Output the (x, y) coordinate of the center of the cell containing the given text.  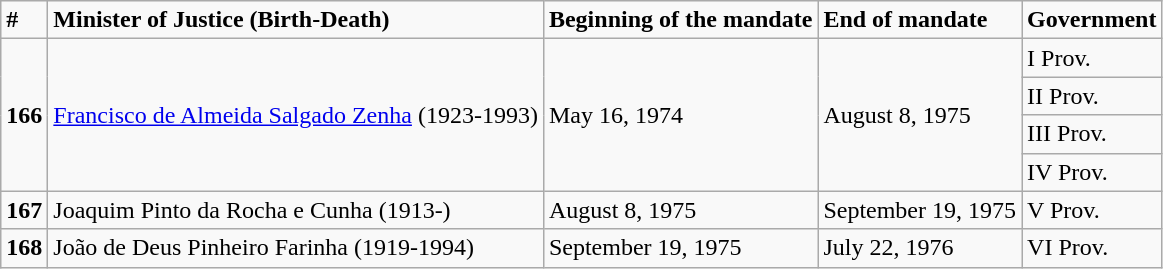
166 (24, 115)
168 (24, 248)
End of mandate (920, 20)
Francisco de Almeida Salgado Zenha (1923-1993) (296, 115)
May 16, 1974 (680, 115)
I Prov. (1092, 58)
IV Prov. (1092, 172)
# (24, 20)
V Prov. (1092, 210)
167 (24, 210)
João de Deus Pinheiro Farinha (1919-1994) (296, 248)
Government (1092, 20)
Joaquim Pinto da Rocha e Cunha (1913-) (296, 210)
Minister of Justice (Birth-Death) (296, 20)
II Prov. (1092, 96)
III Prov. (1092, 134)
Beginning of the mandate (680, 20)
July 22, 1976 (920, 248)
VI Prov. (1092, 248)
